Identify which cell holds the provided text, then report its (X, Y) central coordinate. 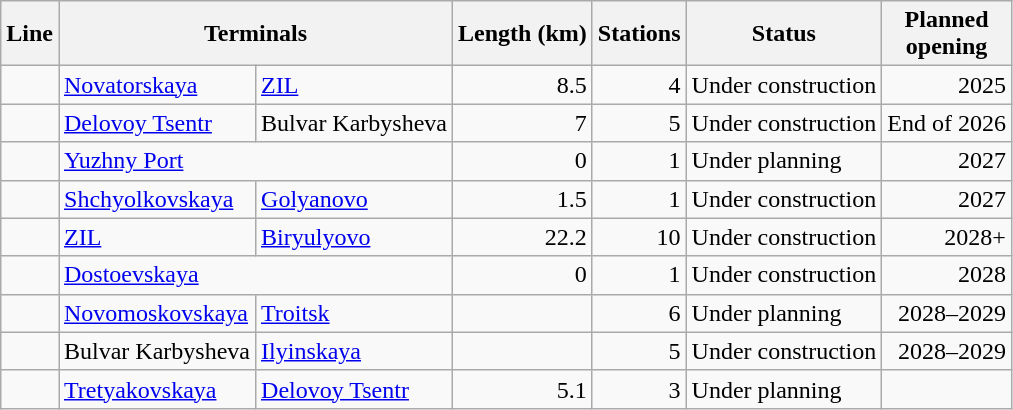
Novomoskovskaya (156, 313)
22.2 (523, 237)
2028+ (947, 237)
6 (639, 313)
Line (30, 34)
Stations (639, 34)
2028 (947, 275)
Dostoevskaya (255, 275)
Biryulyovo (354, 237)
7 (523, 123)
Ilyinskaya (354, 351)
Yuzhny Port (255, 161)
Plannedopening (947, 34)
2025 (947, 85)
Novatorskaya (156, 85)
Status (784, 34)
8.5 (523, 85)
10 (639, 237)
End of 2026 (947, 123)
Troitsk (354, 313)
Terminals (255, 34)
Golyanovo (354, 199)
5.1 (523, 389)
4 (639, 85)
Shchyolkovskaya (156, 199)
1.5 (523, 199)
Length (km) (523, 34)
3 (639, 389)
Tretyakovskaya (156, 389)
